Locate the cell with the specified text and output its [x, y] center coordinate. 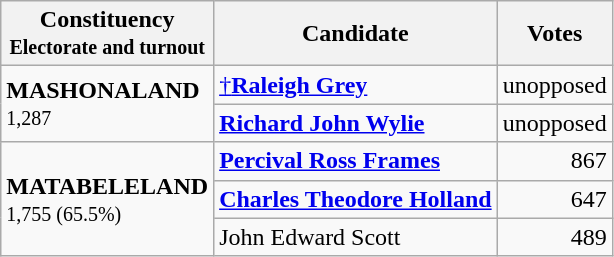
Percival Ross Frames [356, 161]
ConstituencyElectorate and turnout [108, 34]
867 [554, 161]
Candidate [356, 34]
489 [554, 237]
MATABELELAND1,755 (65.5%) [108, 199]
Charles Theodore Holland [356, 199]
647 [554, 199]
John Edward Scott [356, 237]
MASHONALAND1,287 [108, 104]
Votes [554, 34]
Richard John Wylie [356, 123]
†Raleigh Grey [356, 85]
